Detect which cell encompasses the target text, then output its (x, y) center coordinate. 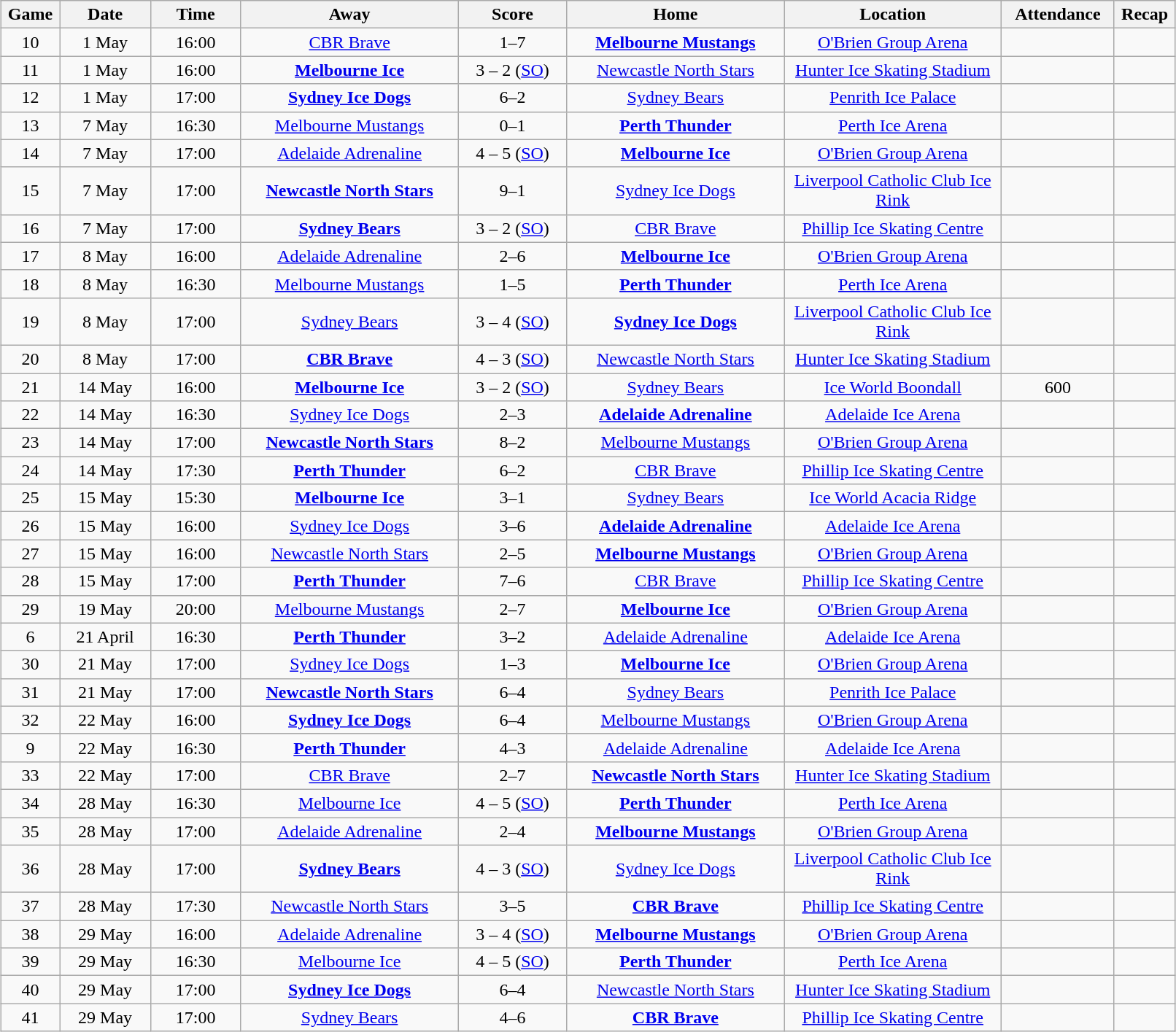
36 (31, 869)
15:30 (196, 498)
40 (31, 990)
16 (31, 228)
9–1 (512, 191)
30 (31, 664)
32 (31, 720)
2–6 (512, 256)
29 (31, 609)
19 May (105, 609)
41 (31, 1017)
38 (31, 934)
7–6 (512, 581)
2–5 (512, 554)
10 (31, 42)
14 (31, 153)
23 (31, 443)
6 (31, 637)
20:00 (196, 609)
Attendance (1058, 15)
15 (31, 191)
2–4 (512, 831)
35 (31, 831)
Ice World Boondall (893, 387)
1–7 (512, 42)
17 (31, 256)
1–3 (512, 664)
3–5 (512, 907)
18 (31, 284)
24 (31, 470)
Score (512, 15)
Away (349, 15)
21 (31, 387)
19 (31, 321)
31 (31, 692)
Ice World Acacia Ridge (893, 498)
33 (31, 775)
11 (31, 70)
12 (31, 98)
0–1 (512, 125)
20 (31, 359)
600 (1058, 387)
34 (31, 803)
21 April (105, 637)
4–3 (512, 748)
39 (31, 962)
Date (105, 15)
22 (31, 415)
13 (31, 125)
Time (196, 15)
9 (31, 748)
28 (31, 581)
25 (31, 498)
3–1 (512, 498)
1–5 (512, 284)
Home (676, 15)
Location (893, 15)
26 (31, 526)
8–2 (512, 443)
4–6 (512, 1017)
3–2 (512, 637)
Game (31, 15)
37 (31, 907)
3–6 (512, 526)
2–3 (512, 415)
Recap (1145, 15)
27 (31, 554)
